Return (X, Y) of the center of cell containing provided text 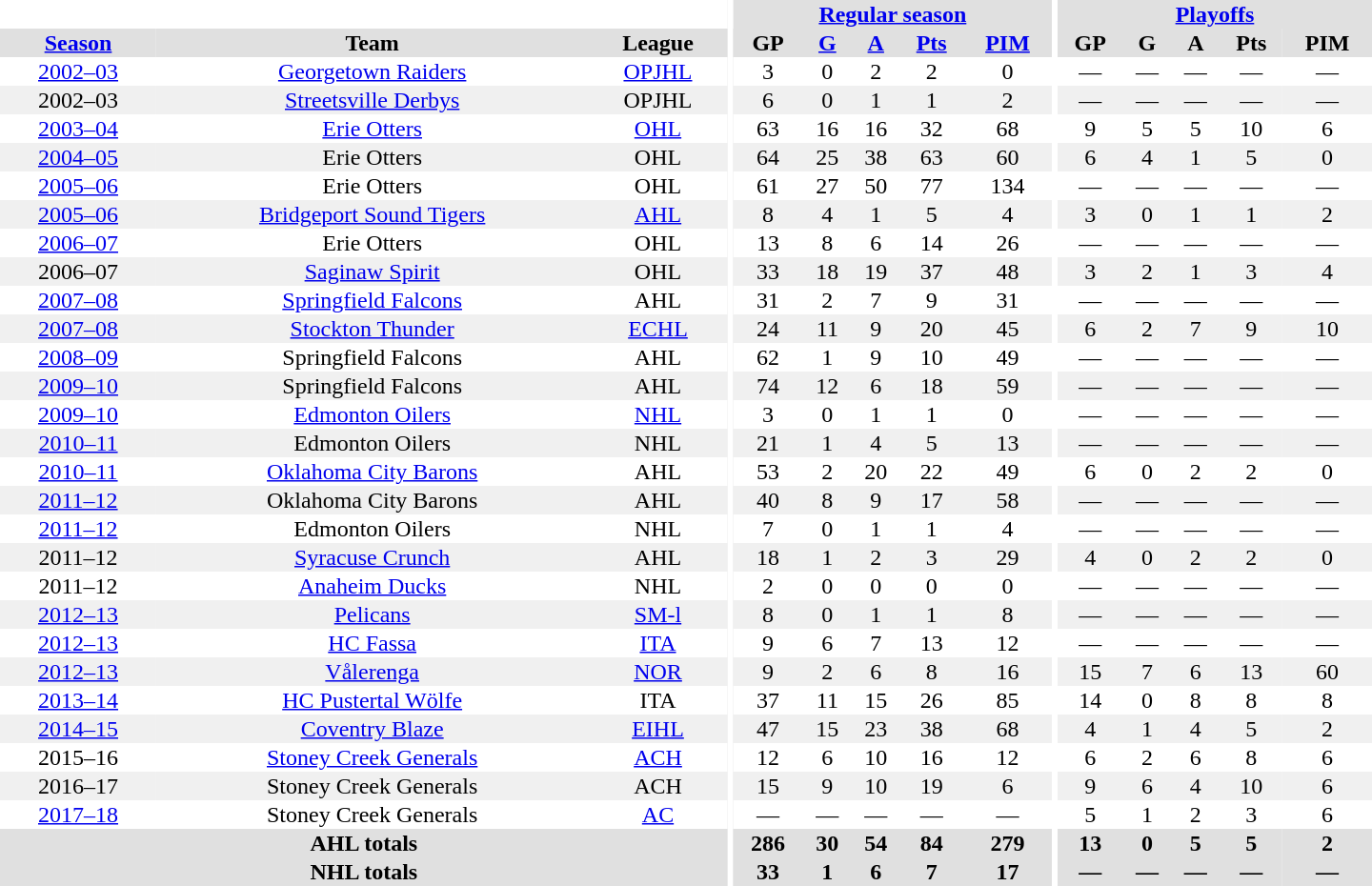
25 (827, 157)
2017–18 (78, 815)
50 (877, 186)
62 (768, 357)
2013–14 (78, 700)
54 (877, 843)
Anaheim Ducks (372, 586)
Regular season (892, 14)
Saginaw Spirit (372, 272)
134 (1008, 186)
40 (768, 500)
2016–17 (78, 786)
24 (768, 329)
ECHL (657, 329)
22 (932, 472)
Syracuse Crunch (372, 557)
Pelicans (372, 614)
HC Fassa (372, 643)
279 (1008, 843)
29 (1008, 557)
Bridgeport Sound Tigers (372, 214)
HC Pustertal Wölfe (372, 700)
2008–09 (78, 357)
84 (932, 843)
61 (768, 186)
Playoffs (1215, 14)
Season (78, 43)
2003–04 (78, 129)
2004–05 (78, 157)
Georgetown Raiders (372, 71)
SM-l (657, 614)
53 (768, 472)
2014–15 (78, 729)
NOR (657, 672)
47 (768, 729)
Stockton Thunder (372, 329)
Coventry Blaze (372, 729)
64 (768, 157)
AHL totals (364, 843)
23 (877, 729)
85 (1008, 700)
2015–16 (78, 757)
21 (768, 443)
Team (372, 43)
74 (768, 386)
48 (1008, 272)
EIHL (657, 729)
AC (657, 815)
32 (932, 129)
30 (827, 843)
27 (827, 186)
286 (768, 843)
77 (932, 186)
45 (1008, 329)
NHL totals (364, 872)
League (657, 43)
58 (1008, 500)
Streetsville Derbys (372, 100)
Vålerenga (372, 672)
59 (1008, 386)
